Return the [X, Y] coordinate for the center point of the cell that contains the specified text.  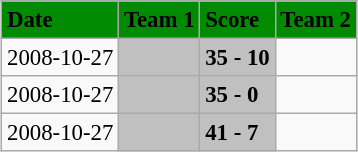
Score [238, 20]
Team 1 [160, 20]
41 - 7 [238, 133]
35 - 10 [238, 57]
Date [60, 20]
35 - 0 [238, 95]
Team 2 [316, 20]
